From the cell containing the given text, extract its center point as (X, Y) coordinate. 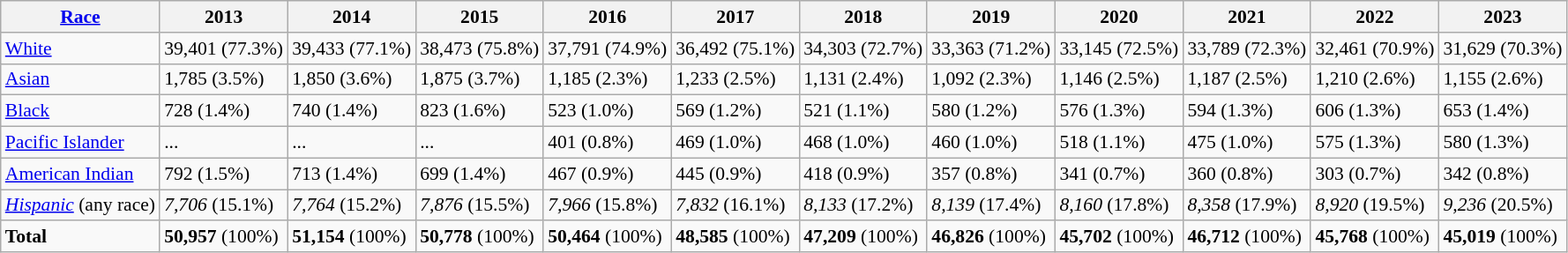
475 (1.0%) (1247, 143)
46,712 (100%) (1247, 237)
36,492 (75.1%) (735, 48)
Asian (80, 79)
37,791 (74.9%) (607, 48)
401 (0.8%) (607, 143)
342 (0.8%) (1503, 174)
47,209 (100%) (862, 237)
1,850 (3.6%) (351, 79)
2018 (862, 17)
580 (1.2%) (991, 111)
606 (1.3%) (1374, 111)
32,461 (70.9%) (1374, 48)
50,464 (100%) (607, 237)
518 (1.1%) (1118, 143)
360 (0.8%) (1247, 174)
48,585 (100%) (735, 237)
38,473 (75.8%) (480, 48)
50,778 (100%) (480, 237)
7,832 (16.1%) (735, 205)
Pacific Islander (80, 143)
699 (1.4%) (480, 174)
31,629 (70.3%) (1503, 48)
33,363 (71.2%) (991, 48)
823 (1.6%) (480, 111)
1,185 (2.3%) (607, 79)
460 (1.0%) (991, 143)
523 (1.0%) (607, 111)
50,957 (100%) (224, 237)
357 (0.8%) (991, 174)
467 (0.9%) (607, 174)
8,160 (17.8%) (1118, 205)
45,019 (100%) (1503, 237)
2021 (1247, 17)
Black (80, 111)
2015 (480, 17)
1,785 (3.5%) (224, 79)
1,210 (2.6%) (1374, 79)
653 (1.4%) (1503, 111)
34,303 (72.7%) (862, 48)
580 (1.3%) (1503, 143)
46,826 (100%) (991, 237)
7,876 (15.5%) (480, 205)
33,145 (72.5%) (1118, 48)
2019 (991, 17)
8,133 (17.2%) (862, 205)
American Indian (80, 174)
Hispanic (any race) (80, 205)
576 (1.3%) (1118, 111)
2017 (735, 17)
8,139 (17.4%) (991, 205)
1,155 (2.6%) (1503, 79)
521 (1.1%) (862, 111)
2022 (1374, 17)
51,154 (100%) (351, 237)
418 (0.9%) (862, 174)
469 (1.0%) (735, 143)
8,920 (19.5%) (1374, 205)
39,401 (77.3%) (224, 48)
468 (1.0%) (862, 143)
Race (80, 17)
740 (1.4%) (351, 111)
1,875 (3.7%) (480, 79)
1,187 (2.5%) (1247, 79)
White (80, 48)
2020 (1118, 17)
33,789 (72.3%) (1247, 48)
7,706 (15.1%) (224, 205)
9,236 (20.5%) (1503, 205)
713 (1.4%) (351, 174)
728 (1.4%) (224, 111)
1,131 (2.4%) (862, 79)
Total (80, 237)
792 (1.5%) (224, 174)
1,092 (2.3%) (991, 79)
45,702 (100%) (1118, 237)
2014 (351, 17)
445 (0.9%) (735, 174)
8,358 (17.9%) (1247, 205)
45,768 (100%) (1374, 237)
594 (1.3%) (1247, 111)
2023 (1503, 17)
1,233 (2.5%) (735, 79)
7,966 (15.8%) (607, 205)
575 (1.3%) (1374, 143)
1,146 (2.5%) (1118, 79)
2013 (224, 17)
341 (0.7%) (1118, 174)
7,764 (15.2%) (351, 205)
2016 (607, 17)
39,433 (77.1%) (351, 48)
303 (0.7%) (1374, 174)
569 (1.2%) (735, 111)
